Determine the [X, Y] coordinate at the center of the cell enclosing the given text.  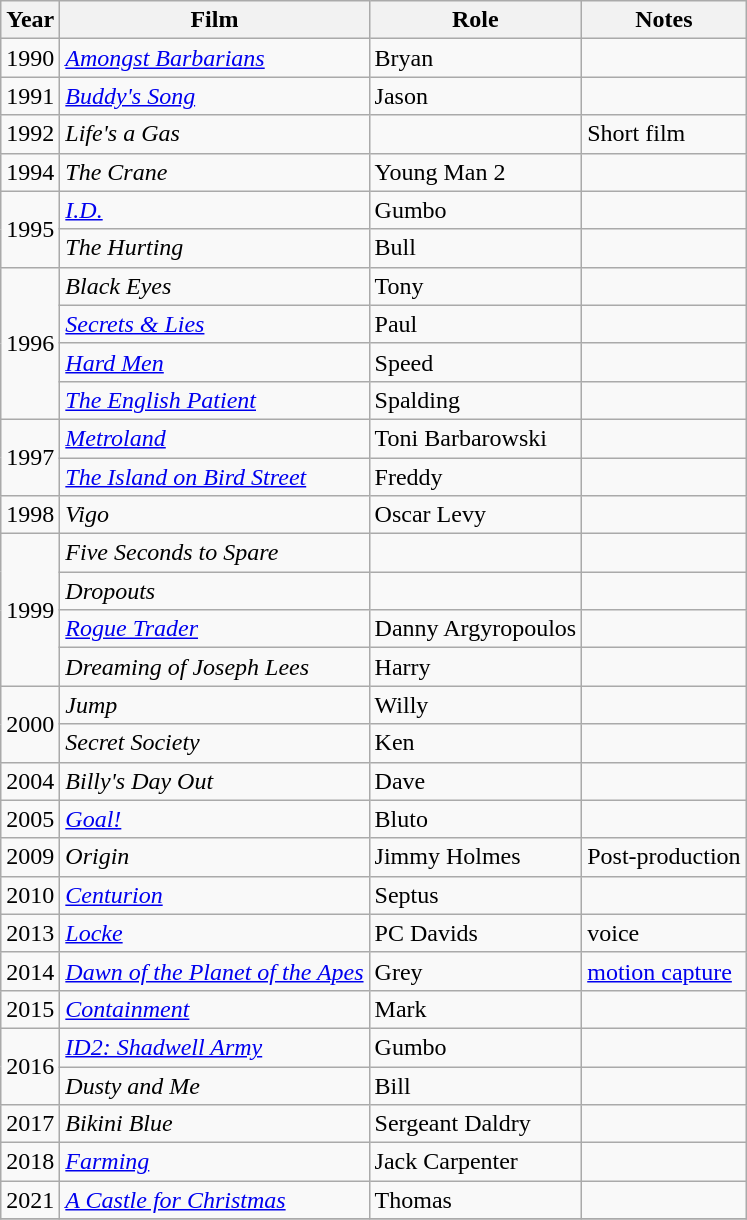
Speed [476, 362]
Rogue Trader [214, 629]
Paul [476, 324]
The Island on Bird Street [214, 477]
Septus [476, 895]
Bill [476, 1085]
Bluto [476, 819]
Dave [476, 781]
Hard Men [214, 362]
1995 [30, 229]
Metroland [214, 438]
Secrets & Lies [214, 324]
Ken [476, 743]
A Castle for Christmas [214, 1200]
1998 [30, 515]
Young Man 2 [476, 172]
2017 [30, 1124]
Jason [476, 96]
2016 [30, 1066]
The Crane [214, 172]
Centurion [214, 895]
1990 [30, 58]
The Hurting [214, 248]
Jump [214, 705]
2013 [30, 933]
Tony [476, 286]
2000 [30, 724]
Jimmy Holmes [476, 857]
Grey [476, 971]
Containment [214, 1009]
Bikini Blue [214, 1124]
Sergeant Daldry [476, 1124]
voice [664, 933]
PC Davids [476, 933]
Bull [476, 248]
Oscar Levy [476, 515]
2015 [30, 1009]
Jack Carpenter [476, 1162]
Film [214, 20]
Dusty and Me [214, 1085]
Billy's Day Out [214, 781]
1999 [30, 610]
2004 [30, 781]
1996 [30, 343]
Locke [214, 933]
Thomas [476, 1200]
Freddy [476, 477]
ID2: Shadwell Army [214, 1047]
Bryan [476, 58]
Spalding [476, 400]
2014 [30, 971]
Farming [214, 1162]
1991 [30, 96]
2018 [30, 1162]
Role [476, 20]
2009 [30, 857]
1994 [30, 172]
Willy [476, 705]
Mark [476, 1009]
Short film [664, 134]
Black Eyes [214, 286]
I.D. [214, 210]
2010 [30, 895]
Dreaming of Joseph Lees [214, 667]
Post-production [664, 857]
2021 [30, 1200]
Secret Society [214, 743]
Toni Barbarowski [476, 438]
Notes [664, 20]
Vigo [214, 515]
Danny Argyropoulos [476, 629]
Amongst Barbarians [214, 58]
Life's a Gas [214, 134]
Five Seconds to Spare [214, 553]
1997 [30, 457]
2005 [30, 819]
Dawn of the Planet of the Apes [214, 971]
Dropouts [214, 591]
motion capture [664, 971]
Harry [476, 667]
Goal! [214, 819]
1992 [30, 134]
Year [30, 20]
Buddy's Song [214, 96]
The English Patient [214, 400]
Origin [214, 857]
